Determine the [x, y] coordinate at the center of the cell enclosing the given text.  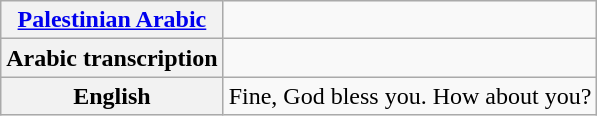
Arabic transcription [112, 58]
Fine, God bless you. How about you? [410, 96]
English [112, 96]
Palestinian Arabic [112, 20]
